Search for the cell housing the specified text and yield its (x, y) center coordinate. 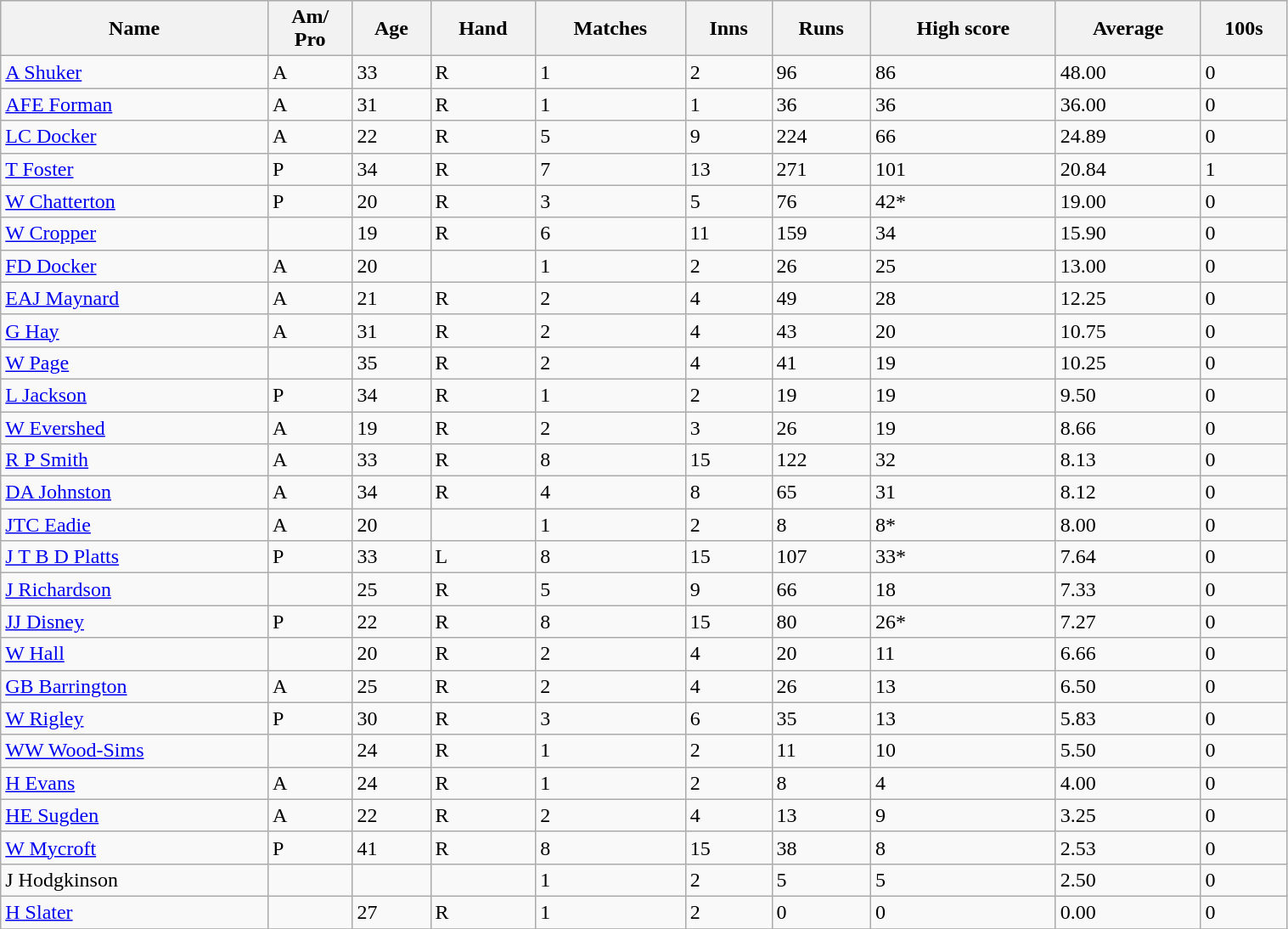
20.84 (1128, 169)
Runs (821, 29)
J Richardson (134, 589)
18 (963, 589)
W Hall (134, 654)
GB Barrington (134, 686)
Name (134, 29)
A Shuker (134, 72)
122 (821, 460)
96 (821, 72)
FD Docker (134, 266)
L Jackson (134, 395)
65 (821, 493)
JJ Disney (134, 622)
W Page (134, 363)
33* (963, 557)
27 (391, 912)
8* (963, 525)
W Mycroft (134, 847)
AFE Forman (134, 104)
100s (1244, 29)
4.00 (1128, 783)
101 (963, 169)
W Cropper (134, 234)
G Hay (134, 330)
9.50 (1128, 395)
48.00 (1128, 72)
271 (821, 169)
107 (821, 557)
7.33 (1128, 589)
WW Wood-Sims (134, 751)
2.53 (1128, 847)
76 (821, 201)
30 (391, 718)
3.25 (1128, 815)
21 (391, 298)
86 (963, 72)
159 (821, 234)
13.00 (1128, 266)
T Foster (134, 169)
36.00 (1128, 104)
7.64 (1128, 557)
8.12 (1128, 493)
Average (1128, 29)
15.90 (1128, 234)
H Evans (134, 783)
5.83 (1128, 718)
28 (963, 298)
8.00 (1128, 525)
0.00 (1128, 912)
7 (610, 169)
R P Smith (134, 460)
42* (963, 201)
Inns (728, 29)
W Evershed (134, 427)
5.50 (1128, 751)
38 (821, 847)
HE Sugden (134, 815)
High score (963, 29)
W Chatterton (134, 201)
Hand (483, 29)
L (483, 557)
LC Docker (134, 137)
Am/Pro (309, 29)
J T B D Platts (134, 557)
DA Johnston (134, 493)
8.66 (1128, 427)
Age (391, 29)
12.25 (1128, 298)
8.13 (1128, 460)
7.27 (1128, 622)
19.00 (1128, 201)
J Hodgkinson (134, 880)
24.89 (1128, 137)
49 (821, 298)
224 (821, 137)
EAJ Maynard (134, 298)
H Slater (134, 912)
6.66 (1128, 654)
6.50 (1128, 686)
2.50 (1128, 880)
JTC Eadie (134, 525)
43 (821, 330)
10.75 (1128, 330)
Matches (610, 29)
26* (963, 622)
80 (821, 622)
32 (963, 460)
10 (963, 751)
10.25 (1128, 363)
W Rigley (134, 718)
